For the text-containing cell, return its midpoint in (X, Y) coordinate format. 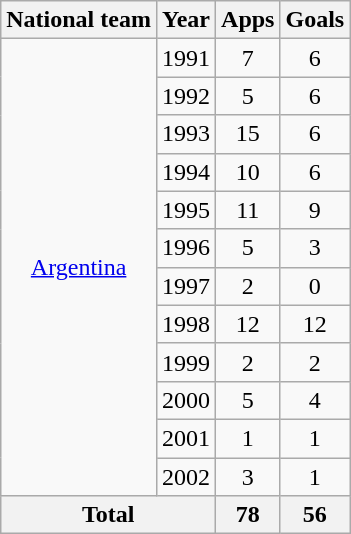
0 (315, 286)
1993 (186, 134)
Apps (248, 20)
2002 (186, 477)
56 (315, 515)
1998 (186, 324)
Year (186, 20)
Total (108, 515)
1991 (186, 58)
Goals (315, 20)
National team (79, 20)
Argentina (79, 268)
1995 (186, 210)
15 (248, 134)
2000 (186, 400)
4 (315, 400)
9 (315, 210)
1996 (186, 248)
10 (248, 172)
11 (248, 210)
7 (248, 58)
1992 (186, 96)
1999 (186, 362)
2001 (186, 438)
1997 (186, 286)
1994 (186, 172)
78 (248, 515)
